Identify which cell holds the provided text, then report its (X, Y) central coordinate. 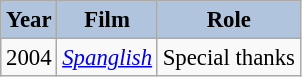
Film (107, 20)
2004 (29, 58)
Special thanks (228, 58)
Year (29, 20)
Spanglish (107, 58)
Role (228, 20)
